Locate the cell with the specified text and output its [X, Y] center coordinate. 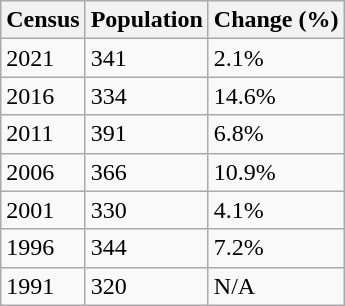
10.9% [276, 172]
344 [146, 248]
2.1% [276, 58]
4.1% [276, 210]
341 [146, 58]
7.2% [276, 248]
391 [146, 134]
320 [146, 286]
Change (%) [276, 20]
2021 [43, 58]
2016 [43, 96]
2011 [43, 134]
Population [146, 20]
Census [43, 20]
1996 [43, 248]
2006 [43, 172]
14.6% [276, 96]
330 [146, 210]
N/A [276, 286]
2001 [43, 210]
334 [146, 96]
6.8% [276, 134]
1991 [43, 286]
366 [146, 172]
